Locate the cell with the specified text and output its (X, Y) center coordinate. 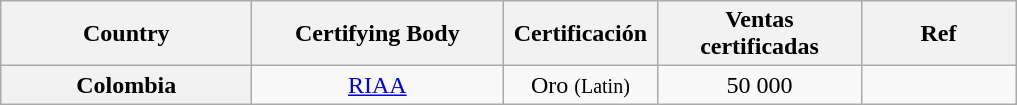
Oro (Latin) (580, 85)
Country (126, 34)
50 000 (760, 85)
Certifying Body (378, 34)
Ref (938, 34)
RIAA (378, 85)
Ventascertificadas (760, 34)
Colombia (126, 85)
Certificación (580, 34)
